Detect which cell encompasses the target text, then output its [x, y] center coordinate. 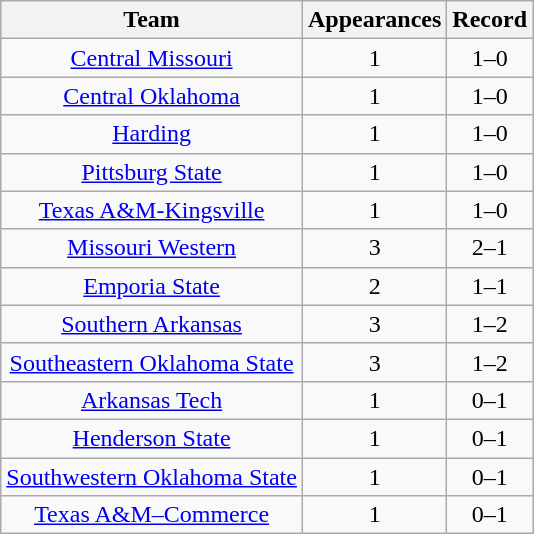
Missouri Western [152, 248]
Southern Arkansas [152, 324]
Texas A&M-Kingsville [152, 210]
Central Missouri [152, 58]
2–1 [490, 248]
Appearances [374, 20]
1–1 [490, 286]
2 [374, 286]
Henderson State [152, 438]
Southwestern Oklahoma State [152, 477]
Record [490, 20]
Southeastern Oklahoma State [152, 362]
Central Oklahoma [152, 96]
Texas A&M–Commerce [152, 515]
Harding [152, 134]
Team [152, 20]
Arkansas Tech [152, 400]
Emporia State [152, 286]
Pittsburg State [152, 172]
